Detect which cell encompasses the target text, then output its (x, y) center coordinate. 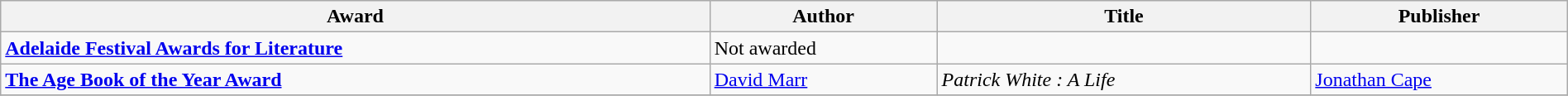
Author (824, 17)
Not awarded (824, 48)
David Marr (824, 79)
Patrick White : A Life (1124, 79)
The Age Book of the Year Award (356, 79)
Title (1124, 17)
Award (356, 17)
Adelaide Festival Awards for Literature (356, 48)
Publisher (1439, 17)
Jonathan Cape (1439, 79)
